Pinpoint the cell where the given text exists, returning its [X, Y] midpoint coordinate. 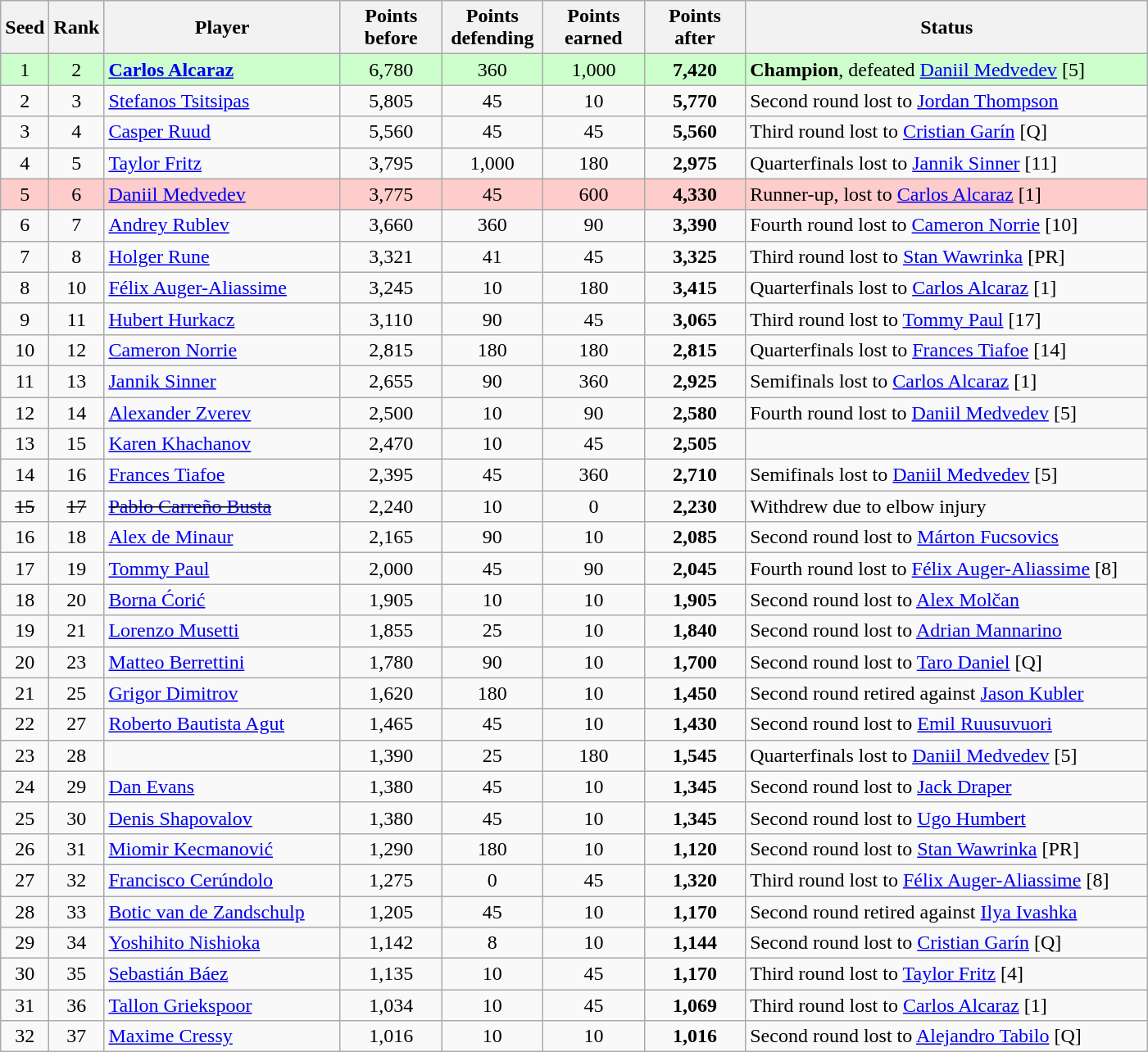
Third round lost to Stan Wawrinka [PR] [947, 256]
Semifinals lost to Daniil Medvedev [5] [947, 475]
1,135 [391, 974]
Second round retired against Ilya Ivashka [947, 912]
Quarterfinals lost to Frances Tiafoe [14] [947, 350]
2,000 [391, 569]
34 [77, 943]
1,034 [391, 1005]
Frances Tiafoe [223, 475]
1,465 [391, 724]
2,165 [391, 537]
37 [77, 1036]
2,230 [695, 506]
2,710 [695, 475]
Alex de Minaur [223, 537]
Points before [391, 28]
1,205 [391, 912]
1,142 [391, 943]
3,065 [695, 319]
Third round lost to Cristian Garín [Q] [947, 132]
Sebastián Báez [223, 974]
24 [25, 787]
Casper Ruud [223, 132]
2,085 [695, 537]
Yoshihito Nishioka [223, 943]
1,144 [695, 943]
Status [947, 28]
2,505 [695, 444]
Second round lost to Cristian Garín [Q] [947, 943]
Second round retired against Jason Kubler [947, 693]
Taylor Fritz [223, 163]
22 [25, 724]
5,770 [695, 101]
Seed [25, 28]
1 [25, 70]
600 [594, 194]
Andrey Rublev [223, 225]
1,545 [695, 755]
2,925 [695, 381]
Second round lost to Adrian Mannarino [947, 631]
Karen Khachanov [223, 444]
Pablo Carreño Busta [223, 506]
41 [492, 256]
2,395 [391, 475]
Second round lost to Stan Wawrinka [PR] [947, 849]
1,450 [695, 693]
9 [25, 319]
Denis Shapovalov [223, 818]
Withdrew due to elbow injury [947, 506]
1,390 [391, 755]
3,415 [695, 288]
Fourth round lost to Daniil Medvedev [5] [947, 412]
Tommy Paul [223, 569]
Points after [695, 28]
Runner-up, lost to Carlos Alcaraz [1] [947, 194]
2,580 [695, 412]
1,430 [695, 724]
Second round lost to Jordan Thompson [947, 101]
Second round lost to Jack Draper [947, 787]
Second round lost to Ugo Humbert [947, 818]
2,045 [695, 569]
Carlos Alcaraz [223, 70]
2,470 [391, 444]
26 [25, 849]
Fourth round lost to Félix Auger-Aliassime [8] [947, 569]
Félix Auger-Aliassime [223, 288]
4,330 [695, 194]
Botic van de Zandschulp [223, 912]
Cameron Norrie [223, 350]
Grigor Dimitrov [223, 693]
Stefanos Tsitsipas [223, 101]
5,805 [391, 101]
3,660 [391, 225]
6,780 [391, 70]
2,240 [391, 506]
Fourth round lost to Cameron Norrie [10] [947, 225]
1,700 [695, 662]
Alexander Zverev [223, 412]
3,390 [695, 225]
Quarterfinals lost to Carlos Alcaraz [1] [947, 288]
3,245 [391, 288]
3,110 [391, 319]
33 [77, 912]
Second round lost to Alex Molčan [947, 600]
2,500 [391, 412]
1,320 [695, 880]
2,975 [695, 163]
Lorenzo Musetti [223, 631]
Jannik Sinner [223, 381]
Borna Ćorić [223, 600]
Player [223, 28]
Tallon Griekspoor [223, 1005]
Holger Rune [223, 256]
Second round lost to Márton Fucsovics [947, 537]
3,325 [695, 256]
Hubert Hurkacz [223, 319]
35 [77, 974]
Third round lost to Taylor Fritz [4] [947, 974]
Second round lost to Alejandro Tabilo [Q] [947, 1036]
36 [77, 1005]
Third round lost to Tommy Paul [17] [947, 319]
3,795 [391, 163]
Second round lost to Emil Ruusuvuori [947, 724]
Roberto Bautista Agut [223, 724]
Dan Evans [223, 787]
Third round lost to Carlos Alcaraz [1] [947, 1005]
Matteo Berrettini [223, 662]
Points defending [492, 28]
Third round lost to Félix Auger-Aliassime [8] [947, 880]
1,780 [391, 662]
Second round lost to Taro Daniel [Q] [947, 662]
Rank [77, 28]
1,069 [695, 1005]
Miomir Kecmanović [223, 849]
3,775 [391, 194]
Semifinals lost to Carlos Alcaraz [1] [947, 381]
7,420 [695, 70]
Maxime Cressy [223, 1036]
1,275 [391, 880]
Quarterfinals lost to Jannik Sinner [11] [947, 163]
Quarterfinals lost to Daniil Medvedev [5] [947, 755]
Points earned [594, 28]
1,290 [391, 849]
Champion, defeated Daniil Medvedev [5] [947, 70]
1,855 [391, 631]
1,120 [695, 849]
1,840 [695, 631]
2,655 [391, 381]
Daniil Medvedev [223, 194]
3,321 [391, 256]
1,620 [391, 693]
Francisco Cerúndolo [223, 880]
